Output the (x, y) coordinate of the center of the cell containing the given text.  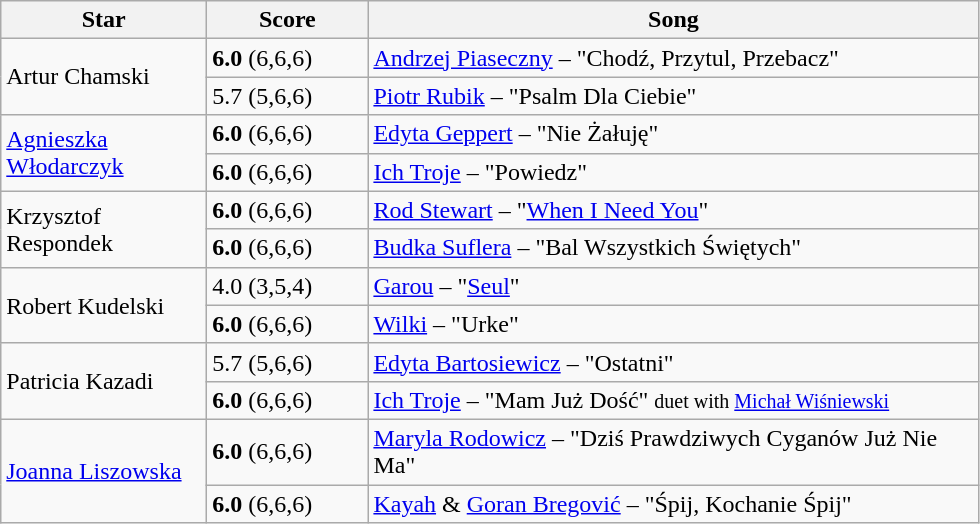
Rod Stewart – "When I Need You" (674, 210)
Robert Kudelski (104, 305)
Edyta Geppert – "Nie Żałuję" (674, 134)
Maryla Rodowicz – "Dziś Prawdziwych Cyganów Już Nie Ma" (674, 452)
Ich Troje – "Powiedz" (674, 172)
Song (674, 20)
Score (288, 20)
Wilki – "Urke" (674, 324)
Ich Troje – "Mam Już Dość" duet with Michał Wiśniewski (674, 400)
Andrzej Piaseczny – "Chodź, Przytul, Przebacz" (674, 58)
Agnieszka Włodarczyk (104, 153)
Kayah & Goran Bregović – "Śpij, Kochanie Śpij" (674, 503)
4.0 (3,5,4) (288, 286)
Star (104, 20)
Joanna Liszowska (104, 470)
Budka Suflera – "Bal Wszystkich Świętych" (674, 248)
Garou – "Seul" (674, 286)
Piotr Rubik – "Psalm Dla Ciebie" (674, 96)
Edyta Bartosiewicz – "Ostatni" (674, 362)
Patricia Kazadi (104, 381)
Artur Chamski (104, 77)
Krzysztof Respondek (104, 229)
